Return the [X, Y] coordinate for the center point of the cell that contains the specified text.  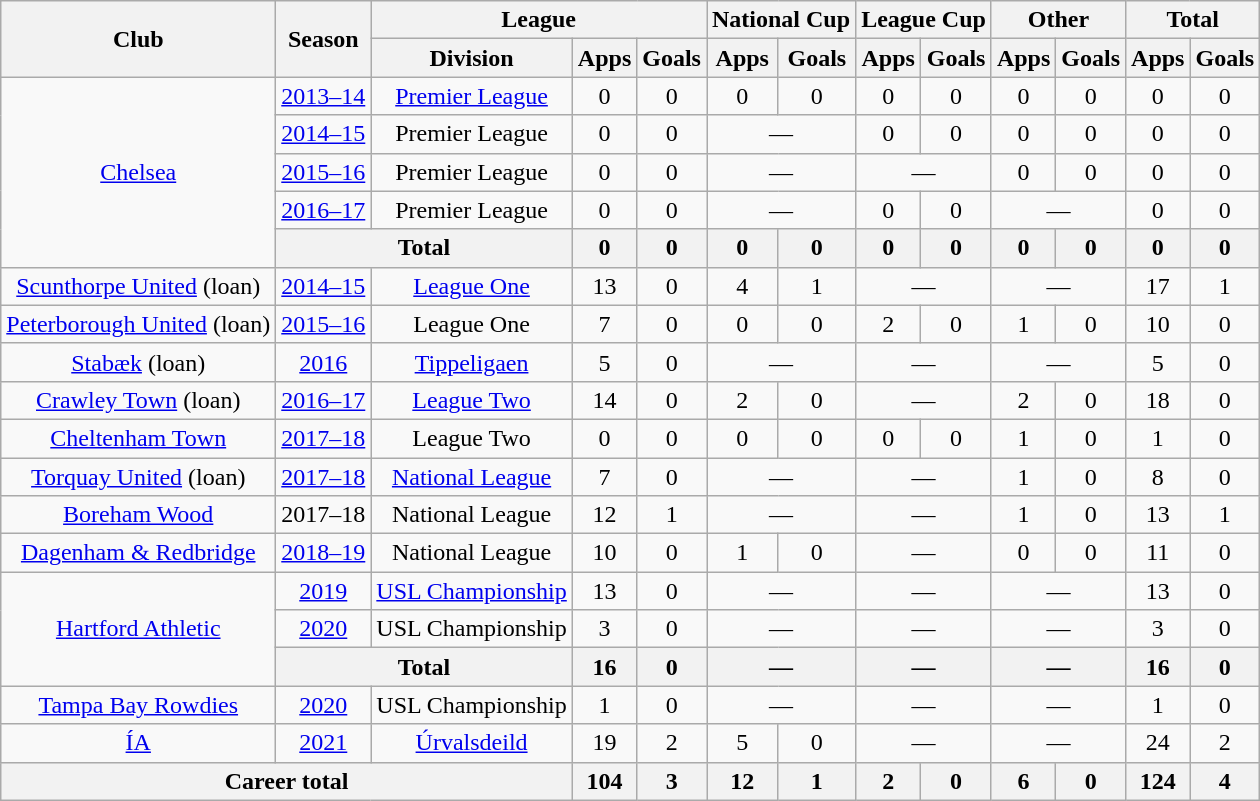
Boreham Wood [138, 515]
Peterborough United (loan) [138, 324]
19 [604, 743]
Dagenham & Redbridge [138, 553]
8 [1158, 477]
Hartford Athletic [138, 629]
League [539, 20]
2013–14 [324, 96]
24 [1158, 743]
2018–19 [324, 553]
11 [1158, 553]
Stabæk (loan) [138, 362]
14 [604, 400]
2021 [324, 743]
Úrvalsdeild [472, 743]
17 [1158, 286]
104 [604, 781]
6 [1023, 781]
League Cup [924, 20]
National Cup [780, 20]
Chelsea [138, 172]
18 [1158, 400]
Career total [287, 781]
2016 [324, 362]
Cheltenham Town [138, 438]
Club [138, 39]
124 [1158, 781]
Season [324, 39]
Scunthorpe United (loan) [138, 286]
Torquay United (loan) [138, 477]
Crawley Town (loan) [138, 400]
2019 [324, 591]
Tampa Bay Rowdies [138, 705]
Other [1058, 20]
ÍA [138, 743]
Division [472, 58]
Tippeligaen [472, 362]
